Output the [x, y] coordinate of the center of the cell containing the given text.  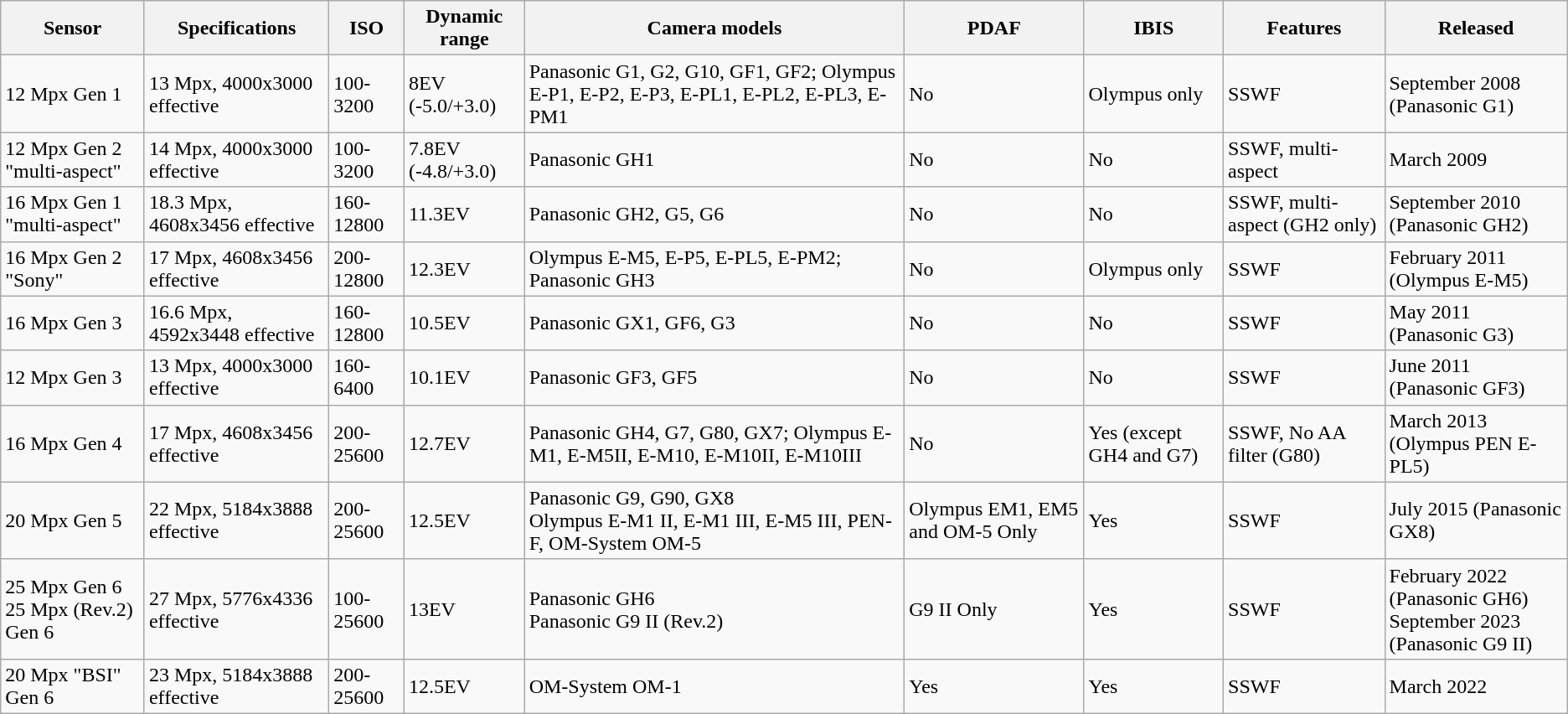
Sensor [73, 28]
Specifications [236, 28]
11.3EV [464, 215]
8EV (-5.0/+3.0) [464, 94]
25 Mpx Gen 625 Mpx (Rev.2) Gen 6 [73, 608]
18.3 Mpx, 4608x3456 effective [236, 215]
Panasonic GH1 [714, 159]
100-25600 [367, 608]
20 Mpx "BSI" Gen 6 [73, 686]
Olympus E-M5, E-P5, E-PL5, E-PM2; Panasonic GH3 [714, 268]
12.3EV [464, 268]
27 Mpx, 5776x4336 effective [236, 608]
June 2011 (Panasonic GF3) [1476, 377]
200-12800 [367, 268]
22 Mpx, 5184x3888 effective [236, 520]
Released [1476, 28]
Olympus EM1, EM5 and OM-5 Only [994, 520]
G9 II Only [994, 608]
16 Mpx Gen 1 "multi-aspect" [73, 215]
IBIS [1154, 28]
February 2011 (Olympus E-M5) [1476, 268]
12 Mpx Gen 1 [73, 94]
20 Mpx Gen 5 [73, 520]
Panasonic GX1, GF6, G3 [714, 323]
12 Mpx Gen 3 [73, 377]
16.6 Mpx, 4592x3448 effective [236, 323]
Camera models [714, 28]
16 Mpx Gen 3 [73, 323]
Yes (except GH4 and G7) [1154, 443]
February 2022 (Panasonic GH6)September 2023 (Panasonic G9 II) [1476, 608]
16 Mpx Gen 2 "Sony" [73, 268]
March 2013 (Olympus PEN E-PL5) [1476, 443]
ISO [367, 28]
12.7EV [464, 443]
Panasonic G1, G2, G10, GF1, GF2; Olympus E-P1, E-P2, E-P3, E-PL1, E-PL2, E-PL3, E-PM1 [714, 94]
Panasonic GF3, GF5 [714, 377]
12 Mpx Gen 2 "multi-aspect" [73, 159]
July 2015 (Panasonic GX8) [1476, 520]
16 Mpx Gen 4 [73, 443]
March 2022 [1476, 686]
SSWF, multi-aspect [1305, 159]
160-6400 [367, 377]
Panasonic GH6Panasonic G9 II (Rev.2) [714, 608]
OM-System OM-1 [714, 686]
7.8EV (-4.8/+3.0) [464, 159]
Features [1305, 28]
14 Mpx, 4000x3000 effective [236, 159]
September 2008 (Panasonic G1) [1476, 94]
Dynamic range [464, 28]
SSWF, No AA filter (G80) [1305, 443]
Panasonic GH4, G7, G80, GX7; Olympus E-M1, E-M5II, E-M10, E-M10II, E-M10III [714, 443]
Panasonic GH2, G5, G6 [714, 215]
SSWF, multi-aspect (GH2 only) [1305, 215]
13EV [464, 608]
PDAF [994, 28]
September 2010 (Panasonic GH2) [1476, 215]
Panasonic G9, G90, GX8Olympus E-M1 II, E-M1 III, E-M5 III, PEN-F, OM-System OM-5 [714, 520]
10.5EV [464, 323]
10.1EV [464, 377]
May 2011 (Panasonic G3) [1476, 323]
23 Mpx, 5184x3888 effective [236, 686]
March 2009 [1476, 159]
